Return the (X, Y) coordinate for the center point of the cell that contains the specified text.  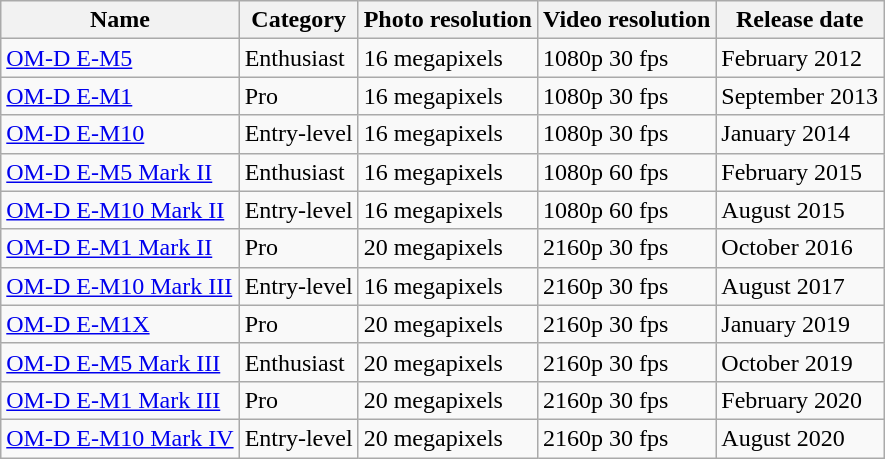
OM-D E-M1 Mark II (120, 248)
OM-D E-M10 (120, 134)
OM-D E-M1X (120, 324)
OM-D E-M1 Mark III (120, 400)
February 2015 (800, 172)
September 2013 (800, 96)
January 2019 (800, 324)
Release date (800, 20)
OM-D E-M10 Mark III (120, 286)
Name (120, 20)
August 2015 (800, 210)
OM-D E-M10 Mark II (120, 210)
OM-D E-M1 (120, 96)
August 2017 (800, 286)
OM-D E-M10 Mark IV (120, 438)
OM-D E-M5 (120, 58)
OM-D E-M5 Mark III (120, 362)
October 2016 (800, 248)
August 2020 (800, 438)
Category (298, 20)
February 2012 (800, 58)
October 2019 (800, 362)
OM-D E-M5 Mark II (120, 172)
January 2014 (800, 134)
Video resolution (626, 20)
February 2020 (800, 400)
Photo resolution (448, 20)
